For the text-containing cell, return its midpoint in [X, Y] coordinate format. 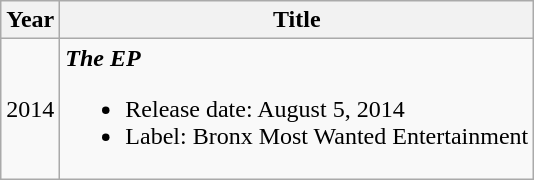
The EP Release date: August 5, 2014Label: Bronx Most Wanted Entertainment [297, 109]
Year [30, 20]
2014 [30, 109]
Title [297, 20]
